Return [X, Y] of the center of cell containing provided text 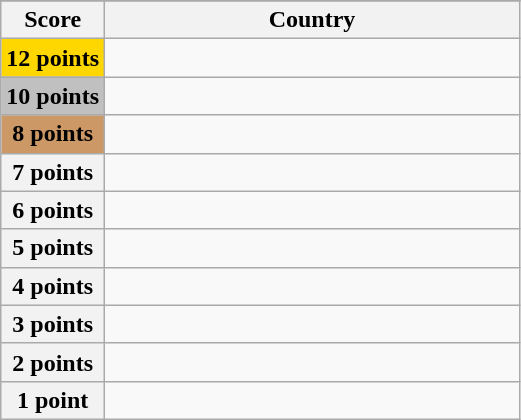
Country [312, 20]
5 points [53, 248]
8 points [53, 134]
4 points [53, 286]
12 points [53, 58]
10 points [53, 96]
6 points [53, 210]
7 points [53, 172]
3 points [53, 324]
Score [53, 20]
2 points [53, 362]
1 point [53, 400]
